Find where the given text appears and provide that cell's center as (x, y) coordinate. 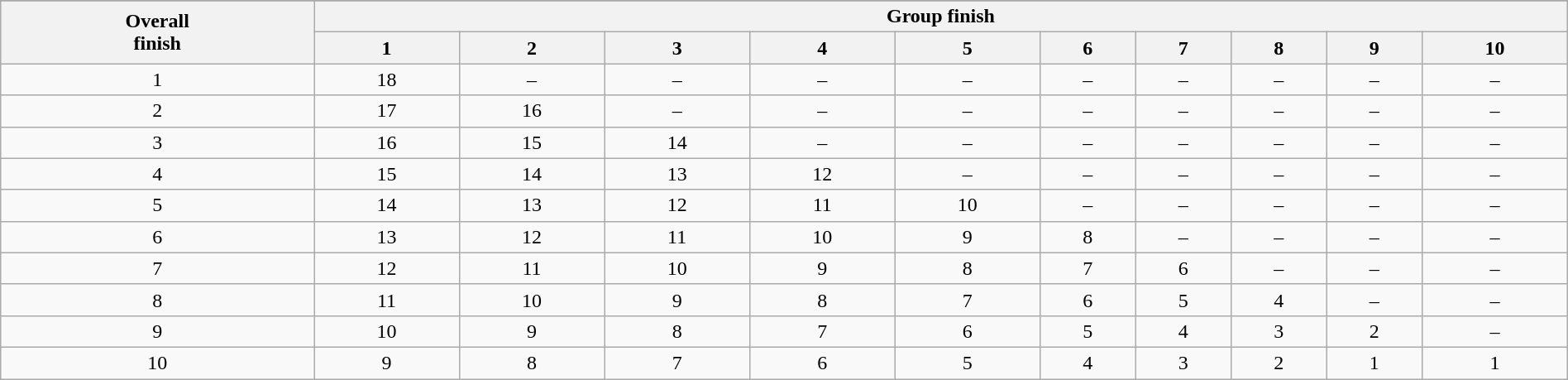
17 (387, 111)
18 (387, 79)
Overallfinish (157, 32)
Group finish (941, 17)
